Locate the cell with the specified text and output its (X, Y) center coordinate. 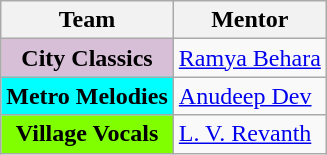
City Classics (88, 58)
Ramya Behara (250, 58)
Anudeep Dev (250, 96)
Mentor (250, 20)
Metro Melodies (88, 96)
Team (88, 20)
Village Vocals (88, 134)
L. V. Revanth (250, 134)
